Return the (X, Y) coordinate for the center point of the cell that contains the specified text.  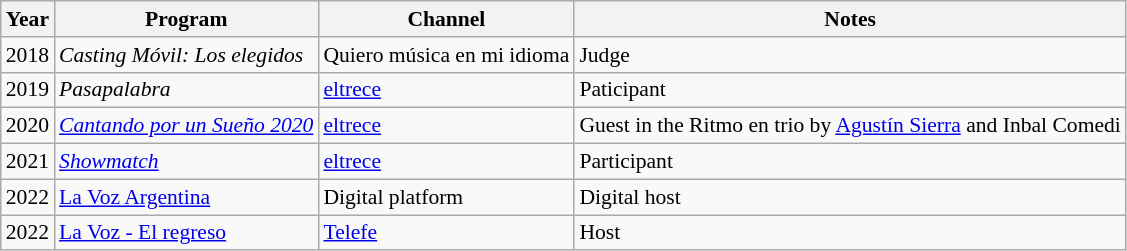
Digital platform (446, 197)
Notes (850, 19)
2020 (28, 126)
Telefe (446, 233)
Quiero música en mi idioma (446, 55)
Casting Móvil: Los elegidos (186, 55)
Host (850, 233)
La Voz - El regreso (186, 233)
Digital host (850, 197)
Year (28, 19)
Cantando por un Sueño 2020 (186, 126)
Showmatch (186, 162)
Judge (850, 55)
Paticipant (850, 90)
Channel (446, 19)
Participant (850, 162)
Pasapalabra (186, 90)
2021 (28, 162)
Guest in the Ritmo en trio by Agustín Sierra and Inbal Comedi (850, 126)
Program (186, 19)
2019 (28, 90)
La Voz Argentina (186, 197)
2018 (28, 55)
